Scan for the cell matching the given text and deliver its (X, Y) coordinate at center. 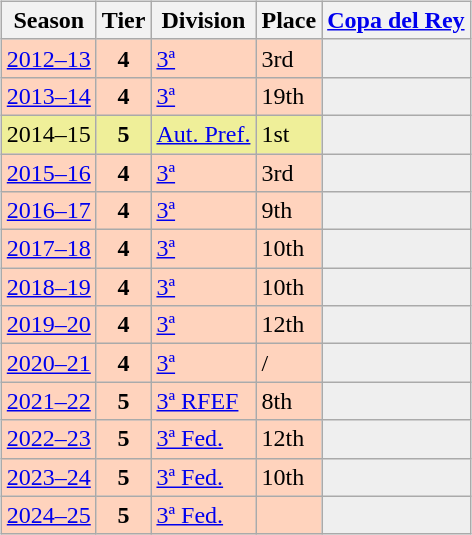
2015–16 (48, 173)
2021–22 (48, 401)
2018–19 (48, 287)
3ª RFEF (204, 401)
Division (204, 20)
Aut. Pref. (204, 134)
2017–18 (48, 249)
8th (289, 401)
2012–13 (48, 58)
/ (289, 363)
2016–17 (48, 211)
9th (289, 211)
2024–25 (48, 515)
2020–21 (48, 363)
19th (289, 96)
Copa del Rey (396, 20)
Place (289, 20)
Season (48, 20)
2013–14 (48, 96)
Tier (124, 20)
2022–23 (48, 439)
2023–24 (48, 477)
2019–20 (48, 325)
1st (289, 134)
2014–15 (48, 134)
